Find where the given text appears and provide that cell's center as (X, Y) coordinate. 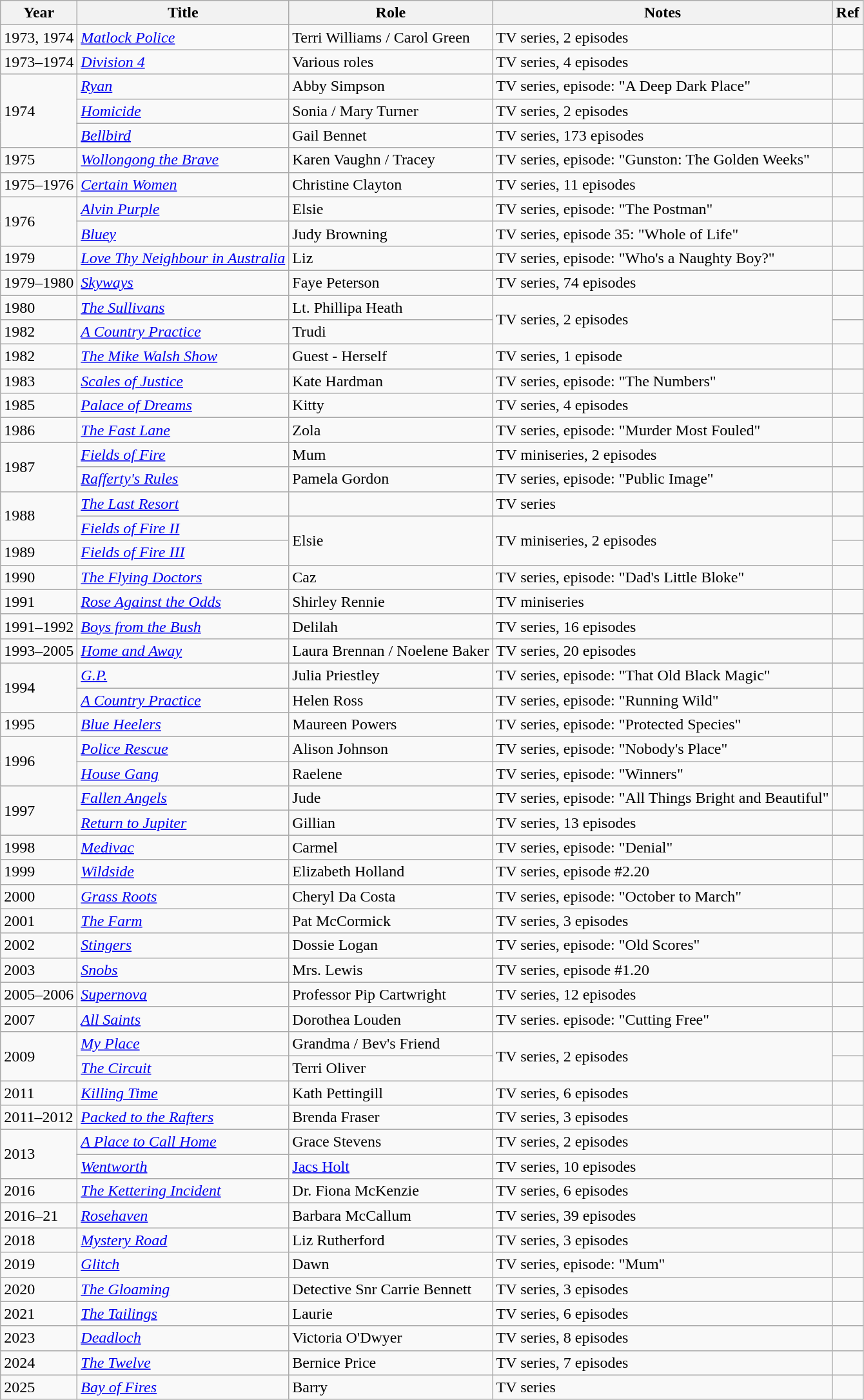
TV series, episode: "Mum" (663, 1265)
Ryan (183, 86)
TV series, 39 episodes (663, 1216)
1979–1980 (39, 282)
TV series, episode: "Winners" (663, 774)
TV series, 10 episodes (663, 1167)
G.P. (183, 675)
TV series, 8 episodes (663, 1338)
Division 4 (183, 62)
Delilah (391, 626)
1991 (39, 602)
1973–1974 (39, 62)
2000 (39, 896)
1986 (39, 430)
TV series, episode #1.20 (663, 970)
Matlock Police (183, 37)
Love Thy Neighbour in Australia (183, 258)
Supernova (183, 994)
Alison Johnson (391, 749)
Pamela Gordon (391, 479)
Jacs Holt (391, 1167)
1987 (39, 467)
Grass Roots (183, 896)
Christine Clayton (391, 184)
2009 (39, 1056)
TV series, episode 35: "Whole of Life" (663, 233)
Lt. Phillipa Heath (391, 308)
Julia Priestley (391, 675)
TV series. episode: "Cutting Free" (663, 1019)
1975 (39, 160)
Helen Ross (391, 700)
The Tailings (183, 1314)
Rafferty's Rules (183, 479)
TV series, episode: "Denial" (663, 847)
TV series, 16 episodes (663, 626)
TV series, episode: "October to March" (663, 896)
Certain Women (183, 184)
Rose Against the Odds (183, 602)
Role (391, 13)
Caz (391, 577)
The Flying Doctors (183, 577)
Wollongong the Brave (183, 160)
1994 (39, 687)
Bellbird (183, 135)
Guest - Herself (391, 357)
Mystery Road (183, 1240)
TV series, episode #2.20 (663, 872)
Brenda Fraser (391, 1118)
Dr. Fiona McKenzie (391, 1191)
Carmel (391, 847)
A Place to Call Home (183, 1142)
1974 (39, 111)
TV series, episode: "Dad's Little Bloke" (663, 577)
Grandma / Bev's Friend (391, 1043)
TV series, episode: "Nobody's Place" (663, 749)
Maureen Powers (391, 725)
2025 (39, 1387)
Kitty (391, 406)
Boys from the Bush (183, 626)
The Last Resort (183, 504)
The Gloaming (183, 1289)
TV series, 13 episodes (663, 823)
Snobs (183, 970)
House Gang (183, 774)
TV series, episode: "Protected Species" (663, 725)
2023 (39, 1338)
The Farm (183, 921)
Victoria O'Dwyer (391, 1338)
Bernice Price (391, 1363)
Shirley Rennie (391, 602)
Pat McCormick (391, 921)
2018 (39, 1240)
1990 (39, 577)
The Sullivans (183, 308)
Deadloch (183, 1338)
TV series, episode: "The Numbers" (663, 381)
Fields of Fire III (183, 553)
Jude (391, 798)
Elizabeth Holland (391, 872)
Bluey (183, 233)
TV series, episode: "The Postman" (663, 209)
1991–1992 (39, 626)
Notes (663, 13)
Wildside (183, 872)
TV series, 12 episodes (663, 994)
TV series, 74 episodes (663, 282)
The Kettering Incident (183, 1191)
The Mike Walsh Show (183, 357)
TV miniseries (663, 602)
2002 (39, 945)
TV series, episode: "Public Image" (663, 479)
All Saints (183, 1019)
Laura Brennan / Noelene Baker (391, 651)
2016 (39, 1191)
Various roles (391, 62)
1980 (39, 308)
Glitch (183, 1265)
1998 (39, 847)
TV series, 20 episodes (663, 651)
Grace Stevens (391, 1142)
2013 (39, 1154)
2007 (39, 1019)
1976 (39, 221)
Fields of Fire II (183, 528)
2021 (39, 1314)
Karen Vaughn / Tracey (391, 160)
TV series, episode: "Gunston: The Golden Weeks" (663, 160)
Trudi (391, 332)
Rosehaven (183, 1216)
Terri Oliver (391, 1068)
1975–1976 (39, 184)
Police Rescue (183, 749)
Fallen Angels (183, 798)
Barry (391, 1387)
Ref (847, 13)
2019 (39, 1265)
Medivac (183, 847)
1997 (39, 811)
1973, 1974 (39, 37)
Zola (391, 430)
1995 (39, 725)
The Circuit (183, 1068)
TV series, episode: "Murder Most Fouled" (663, 430)
1985 (39, 406)
Alvin Purple (183, 209)
Title (183, 13)
2020 (39, 1289)
TV series, episode: "Running Wild" (663, 700)
Home and Away (183, 651)
Sonia / Mary Turner (391, 111)
TV series, episode: "That Old Black Magic" (663, 675)
2005–2006 (39, 994)
1993–2005 (39, 651)
2003 (39, 970)
Cheryl Da Costa (391, 896)
Gail Bennet (391, 135)
1988 (39, 516)
My Place (183, 1043)
Homicide (183, 111)
Scales of Justice (183, 381)
TV series, episode: "All Things Bright and Beautiful" (663, 798)
Year (39, 13)
Fields of Fire (183, 455)
Wentworth (183, 1167)
TV series, episode: "A Deep Dark Place" (663, 86)
Barbara McCallum (391, 1216)
Blue Heelers (183, 725)
Stingers (183, 945)
Killing Time (183, 1093)
Mum (391, 455)
Kate Hardman (391, 381)
2011 (39, 1093)
Raelene (391, 774)
The Twelve (183, 1363)
Liz (391, 258)
Dawn (391, 1265)
Return to Jupiter (183, 823)
TV series, 11 episodes (663, 184)
Faye Peterson (391, 282)
1989 (39, 553)
Abby Simpson (391, 86)
1996 (39, 762)
TV series, episode: "Who's a Naughty Boy?" (663, 258)
Kath Pettingill (391, 1093)
TV series, 173 episodes (663, 135)
Packed to the Rafters (183, 1118)
TV series, 7 episodes (663, 1363)
Professor Pip Cartwright (391, 994)
Palace of Dreams (183, 406)
TV series, episode: "Old Scores" (663, 945)
The Fast Lane (183, 430)
TV series, 1 episode (663, 357)
1979 (39, 258)
Dorothea Louden (391, 1019)
Bay of Fires (183, 1387)
Gillian (391, 823)
1983 (39, 381)
Dossie Logan (391, 945)
2016–21 (39, 1216)
Skyways (183, 282)
2001 (39, 921)
2024 (39, 1363)
1999 (39, 872)
Detective Snr Carrie Bennett (391, 1289)
Judy Browning (391, 233)
Laurie (391, 1314)
2011–2012 (39, 1118)
Terri Williams / Carol Green (391, 37)
Liz Rutherford (391, 1240)
Mrs. Lewis (391, 970)
